Find where the given text appears and provide that cell's center as (X, Y) coordinate. 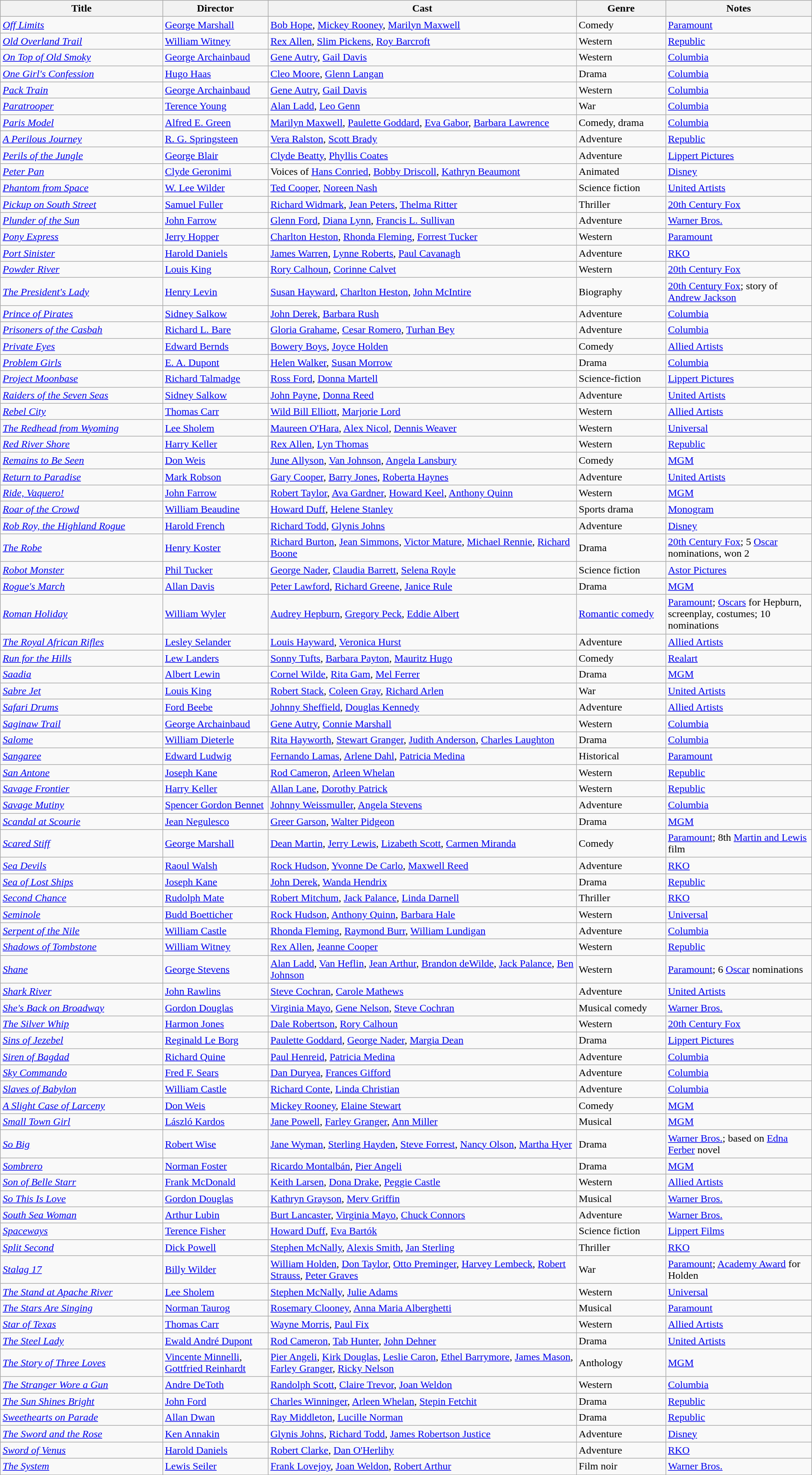
Lippert Films (738, 1231)
Pickup on South Street (81, 204)
Shane (81, 969)
Old Overland Trail (81, 41)
Shark River (81, 991)
Rhonda Fleming, Raymond Burr, William Lundigan (422, 931)
Dale Robertson, Rory Calhoun (422, 1024)
Hugo Haas (215, 74)
Scared Stiff (81, 843)
Raiders of the Seven Seas (81, 395)
Scandal at Scourie (81, 821)
Voices of Hans Conried, Bobby Driscoll, Kathryn Beaumont (422, 171)
Alan Ladd, Van Heflin, Jean Arthur, Brandon deWilde, Jack Palance, Ben Johnson (422, 969)
Richard L. Bare (215, 330)
Peter Lawford, Richard Greene, Janice Rule (422, 586)
Clyde Beatty, Phyllis Coates (422, 155)
Ride, Vaquero! (81, 493)
Lewis Seiler (215, 1466)
Sangaree (81, 756)
Sky Commando (81, 1073)
The Stars Are Singing (81, 1308)
Ted Cooper, Noreen Nash (422, 188)
Rebel City (81, 411)
Roar of the Crowd (81, 510)
Gary Cooper, Barry Jones, Roberta Haynes (422, 477)
Vincente Minnelli, Gottfried Reinhardt (215, 1363)
Ricardo Montalbán, Pier Angeli (422, 1166)
Historical (621, 756)
Pier Angeli, Kirk Douglas, Leslie Caron, Ethel Barrymore, James Mason, Farley Granger, Ricky Nelson (422, 1363)
South Sea Woman (81, 1215)
Paramount; Oscars for Hepburn, screenplay, costumes; 10 nominations (738, 614)
Wayne Morris, Paul Fix (422, 1324)
Henry Koster (215, 548)
Bowery Boys, Joyce Holden (422, 346)
Warner Bros.; based on Edna Ferber novel (738, 1144)
Richard Widmark, Jean Peters, Thelma Ritter (422, 204)
Second Chance (81, 898)
A Slight Case of Larceny (81, 1106)
Ken Annakin (215, 1434)
John Derek, Wanda Hendrix (422, 882)
Richard Conte, Linda Christian (422, 1089)
Frank Lovejoy, Joan Weldon, Robert Arthur (422, 1466)
Paramount; 8th Martin and Lewis film (738, 843)
The Royal African Rifles (81, 642)
One Girl's Confession (81, 74)
Saginaw Trail (81, 723)
John Derek, Barbara Rush (422, 314)
Romantic comedy (621, 614)
W. Lee Wilder (215, 188)
Arthur Lubin (215, 1215)
20th Century Fox; 5 Oscar nominations, won 2 (738, 548)
Stalag 17 (81, 1269)
Lew Landers (215, 658)
Off Limits (81, 25)
Return to Paradise (81, 477)
Phil Tucker (215, 570)
Richard Burton, Jean Simmons, Victor Mature, Michael Rennie, Richard Boone (422, 548)
John Rawlins (215, 991)
June Allyson, Van Johnson, Angela Lansbury (422, 460)
Biography (621, 291)
Rex Allen, Slim Pickens, Roy Barcroft (422, 41)
Paramount; 6 Oscar nominations (738, 969)
Title (81, 9)
Cleo Moore, Glenn Langan (422, 74)
Harold French (215, 526)
Savage Frontier (81, 789)
The Redhead from Wyoming (81, 428)
Lesley Selander (215, 642)
Albert Lewin (215, 675)
Stephen McNally, Julie Adams (422, 1292)
Project Moonbase (81, 379)
Wild Bill Elliott, Marjorie Lord (422, 411)
Glenn Ford, Diana Lynn, Francis L. Sullivan (422, 221)
Kathryn Grayson, Merv Griffin (422, 1199)
Allan Dwan (215, 1418)
Shadows of Tombstone (81, 947)
Mark Robson (215, 477)
Gene Autry, Connie Marshall (422, 723)
Jane Powell, Farley Granger, Ann Miller (422, 1122)
Charlton Heston, Rhonda Fleming, Forrest Tucker (422, 237)
Realart (738, 658)
William Beaudine (215, 510)
Reginald Le Borg (215, 1040)
San Antone (81, 773)
Charles Winninger, Arleen Whelan, Stepin Fetchit (422, 1401)
Animated (621, 171)
George Nader, Claudia Barrett, Selena Royle (422, 570)
Gloria Grahame, Cesar Romero, Turhan Bey (422, 330)
The Steel Lady (81, 1341)
Dean Martin, Jerry Lewis, Lizabeth Scott, Carmen Miranda (422, 843)
Rosemary Clooney, Anna Maria Alberghetti (422, 1308)
Sins of Jezebel (81, 1040)
Private Eyes (81, 346)
Allan Lane, Dorothy Patrick (422, 789)
Rogue's March (81, 586)
Frank McDonald (215, 1182)
Jerry Hopper (215, 237)
Spencer Gordon Bennet (215, 805)
Ewald André Dupont (215, 1341)
Marilyn Maxwell, Paulette Goddard, Eva Gabor, Barbara Lawrence (422, 123)
The Story of Three Loves (81, 1363)
Star of Texas (81, 1324)
Peter Pan (81, 171)
Spaceways (81, 1231)
Robot Monster (81, 570)
Samuel Fuller (215, 204)
Fernando Lamas, Arlene Dahl, Patricia Medina (422, 756)
Rod Cameron, Arleen Whelan (422, 773)
Ray Middleton, Lucille Norman (422, 1418)
Director (215, 9)
Audrey Hepburn, Gregory Peck, Eddie Albert (422, 614)
William Wyler (215, 614)
E. A. Dupont (215, 363)
Roman Holiday (81, 614)
Alfred E. Green (215, 123)
Anthology (621, 1363)
Safari Drums (81, 707)
20th Century Fox; story of Andrew Jackson (738, 291)
Sword of Venus (81, 1450)
Cast (422, 9)
Sports drama (621, 510)
Genre (621, 9)
Notes (738, 9)
Allan Davis (215, 586)
Norman Foster (215, 1166)
Robert Clarke, Dan O'Herlihy (422, 1450)
Small Town Girl (81, 1122)
Rudolph Mate (215, 898)
Mickey Rooney, Elaine Stewart (422, 1106)
Remains to Be Seen (81, 460)
Pack Train (81, 90)
Monogram (738, 510)
Robert Mitchum, Jack Palance, Linda Darnell (422, 898)
Musical comedy (621, 1007)
Slaves of Babylon (81, 1089)
Richard Todd, Glynis Johns (422, 526)
Vera Ralston, Scott Brady (422, 139)
Helen Walker, Susan Morrow (422, 363)
Plunder of the Sun (81, 221)
Edward Ludwig (215, 756)
Howard Duff, Helene Stanley (422, 510)
Son of Belle Starr (81, 1182)
So Big (81, 1144)
Powder River (81, 270)
Harmon Jones (215, 1024)
Johnny Sheffield, Douglas Kennedy (422, 707)
Edward Bernds (215, 346)
Rex Allen, Jeanne Cooper (422, 947)
William Dieterle (215, 740)
Port Sinister (81, 253)
Phantom from Space (81, 188)
Robert Taylor, Ava Gardner, Howard Keel, Anthony Quinn (422, 493)
Red River Shore (81, 444)
Paulette Goddard, George Nader, Margia Dean (422, 1040)
Fred F. Sears (215, 1073)
Serpent of the Nile (81, 931)
Rock Hudson, Anthony Quinn, Barbara Hale (422, 914)
Salome (81, 740)
The Stranger Wore a Gun (81, 1385)
Clyde Geronimi (215, 171)
Sabre Jet (81, 691)
Robert Wise (215, 1144)
Split Second (81, 1247)
Saadia (81, 675)
Paratrooper (81, 106)
Randolph Scott, Claire Trevor, Joan Weldon (422, 1385)
William Holden, Don Taylor, Otto Preminger, Harvey Lembeck, Robert Strauss, Peter Graves (422, 1269)
Henry Levin (215, 291)
George Stevens (215, 969)
Burt Lancaster, Virginia Mayo, Chuck Connors (422, 1215)
Richard Quine (215, 1056)
László Kardos (215, 1122)
Rex Allen, Lyn Thomas (422, 444)
James Warren, Lynne Roberts, Paul Cavanagh (422, 253)
Prince of Pirates (81, 314)
Glynis Johns, Richard Todd, James Robertson Justice (422, 1434)
Budd Boetticher (215, 914)
She's Back on Broadway (81, 1007)
The Robe (81, 548)
R. G. Springsteen (215, 139)
Film noir (621, 1466)
Stephen McNally, Alexis Smith, Jan Sterling (422, 1247)
The President's Lady (81, 291)
The Sun Shines Bright (81, 1401)
On Top of Old Smoky (81, 57)
Jean Negulesco (215, 821)
Paramount; Academy Award for Holden (738, 1269)
Sea Devils (81, 866)
Rory Calhoun, Corinne Calvet (422, 270)
Bob Hope, Mickey Rooney, Marilyn Maxwell (422, 25)
The Stand at Apache River (81, 1292)
Paris Model (81, 123)
Rod Cameron, Tab Hunter, John Dehner (422, 1341)
Rock Hudson, Yvonne De Carlo, Maxwell Reed (422, 866)
Virginia Mayo, Gene Nelson, Steve Cochran (422, 1007)
Andre DeToth (215, 1385)
The Sword and the Rose (81, 1434)
Greer Garson, Walter Pidgeon (422, 821)
Paul Henreid, Patricia Medina (422, 1056)
Astor Pictures (738, 570)
Comedy, drama (621, 123)
Problem Girls (81, 363)
Dick Powell (215, 1247)
Johnny Weissmuller, Angela Stevens (422, 805)
John Ford (215, 1401)
Howard Duff, Eva Bartók (422, 1231)
Louis Hayward, Veronica Hurst (422, 642)
Robert Stack, Coleen Gray, Richard Arlen (422, 691)
A Perilous Journey (81, 139)
Prisoners of the Casbah (81, 330)
John Payne, Donna Reed (422, 395)
Keith Larsen, Dona Drake, Peggie Castle (422, 1182)
Seminole (81, 914)
Cornel Wilde, Rita Gam, Mel Ferrer (422, 675)
Steve Cochran, Carole Mathews (422, 991)
Billy Wilder (215, 1269)
Sonny Tufts, Barbara Payton, Mauritz Hugo (422, 658)
George Blair (215, 155)
Run for the Hills (81, 658)
Alan Ladd, Leo Genn (422, 106)
Sweethearts on Parade (81, 1418)
Pony Express (81, 237)
The Silver Whip (81, 1024)
Raoul Walsh (215, 866)
Jane Wyman, Sterling Hayden, Steve Forrest, Nancy Olson, Martha Hyer (422, 1144)
Maureen O'Hara, Alex Nicol, Dennis Weaver (422, 428)
So This Is Love (81, 1199)
The System (81, 1466)
Rita Hayworth, Stewart Granger, Judith Anderson, Charles Laughton (422, 740)
Science-fiction (621, 379)
Siren of Bagdad (81, 1056)
Perils of the Jungle (81, 155)
Ross Ford, Donna Martell (422, 379)
Rob Roy, the Highland Rogue (81, 526)
Norman Taurog (215, 1308)
Sea of Lost Ships (81, 882)
Terence Young (215, 106)
Ford Beebe (215, 707)
Susan Hayward, Charlton Heston, John McIntire (422, 291)
Savage Mutiny (81, 805)
Richard Talmadge (215, 379)
Dan Duryea, Frances Gifford (422, 1073)
Sombrero (81, 1166)
Terence Fisher (215, 1231)
